Detect which cell encompasses the target text, then output its [x, y] center coordinate. 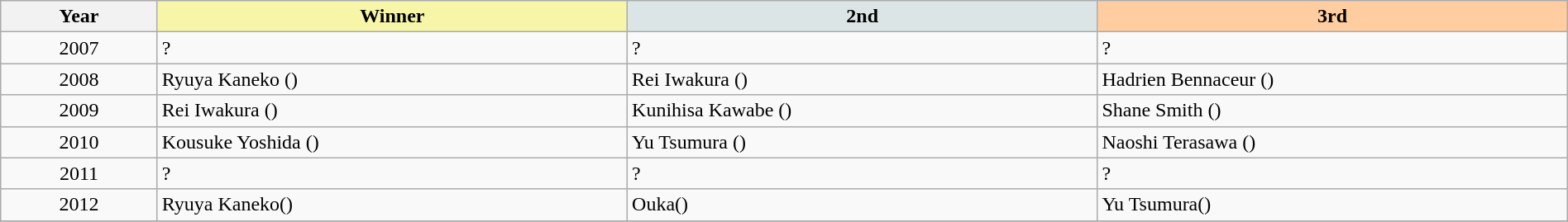
Hadrien Bennaceur () [1332, 79]
Kunihisa Kawabe () [863, 111]
2nd [863, 17]
Winner [392, 17]
2010 [79, 142]
Ryuya Kaneko() [392, 205]
Ryuya Kaneko () [392, 79]
2007 [79, 48]
Kousuke Yoshida () [392, 142]
Year [79, 17]
2011 [79, 173]
Yu Tsumura () [863, 142]
Shane Smith () [1332, 111]
2008 [79, 79]
Naoshi Terasawa () [1332, 142]
3rd [1332, 17]
2009 [79, 111]
2012 [79, 205]
Yu Tsumura() [1332, 205]
Ouka() [863, 205]
